Scan for the cell matching the given text and deliver its [X, Y] coordinate at center. 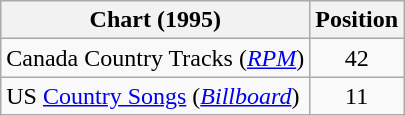
US Country Songs (Billboard) [156, 96]
42 [357, 58]
11 [357, 96]
Position [357, 20]
Chart (1995) [156, 20]
Canada Country Tracks (RPM) [156, 58]
